For the text-containing cell, return its midpoint in (x, y) coordinate format. 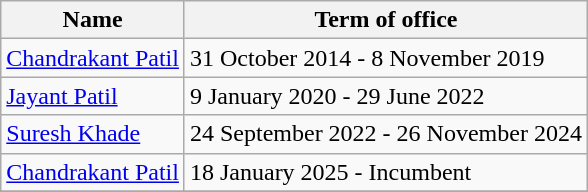
Jayant Patil (93, 96)
Term of office (386, 20)
24 September 2022 - 26 November 2024 (386, 134)
Suresh Khade (93, 134)
9 January 2020 - 29 June 2022 (386, 96)
Name (93, 20)
31 October 2014 - 8 November 2019 (386, 58)
18 January 2025 - Incumbent (386, 172)
